Return the [x, y] coordinate for the center point of the cell that contains the specified text.  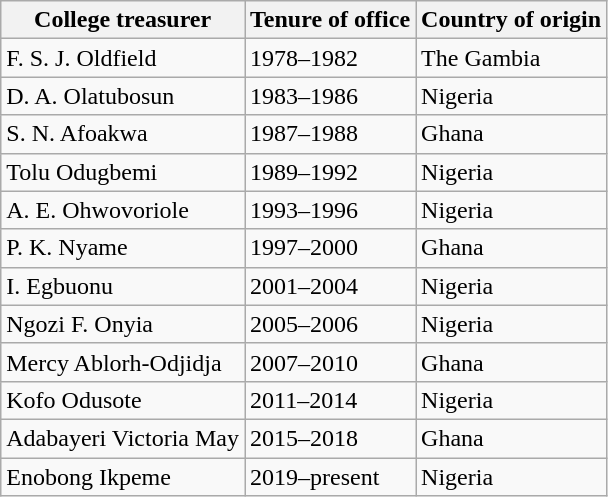
Mercy Ablorh-Odjidja [123, 362]
1978–1982 [330, 58]
S. N. Afoakwa [123, 134]
Enobong Ikpeme [123, 477]
Tolu Odugbemi [123, 172]
The Gambia [512, 58]
I. Egbuonu [123, 286]
Adabayeri Victoria May [123, 438]
Tenure of office [330, 20]
Country of origin [512, 20]
2011–2014 [330, 400]
Ngozi F. Onyia [123, 324]
1993–1996 [330, 210]
D. A. Olatubosun [123, 96]
1997–2000 [330, 248]
Kofo Odusote [123, 400]
1983–1986 [330, 96]
2005–2006 [330, 324]
2007–2010 [330, 362]
2015–2018 [330, 438]
F. S. J. Oldfield [123, 58]
2019–present [330, 477]
2001–2004 [330, 286]
1989–1992 [330, 172]
A. E. Ohwovoriole [123, 210]
1987–1988 [330, 134]
P. K. Nyame [123, 248]
College treasurer [123, 20]
